Determine the [x, y] coordinate at the center of the cell enclosing the given text.  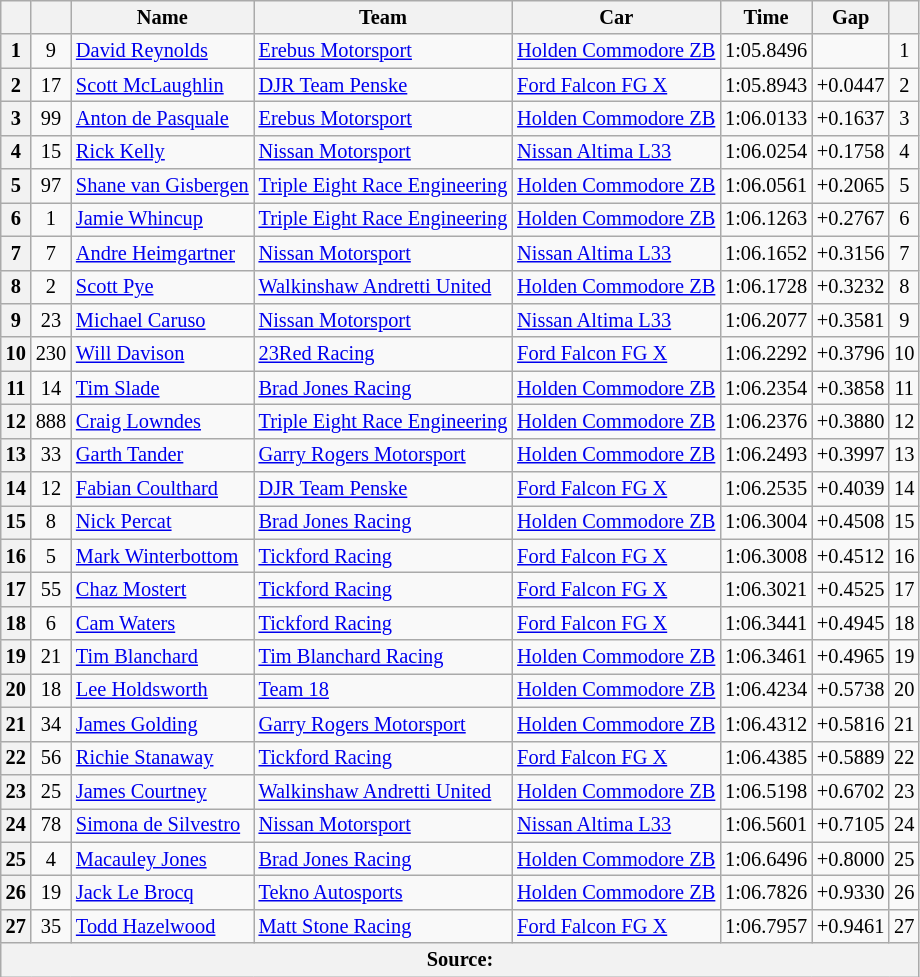
1:06.6496 [766, 859]
+0.6702 [850, 791]
Mark Winterbottom [162, 556]
Source: [460, 960]
+0.4945 [850, 623]
Andre Heimgartner [162, 253]
+0.3581 [850, 320]
Car [616, 17]
1:06.3461 [766, 657]
1:06.3004 [766, 522]
34 [51, 724]
+0.0447 [850, 85]
+0.1637 [850, 118]
1:06.2493 [766, 455]
Jack Le Brocq [162, 892]
+0.4512 [850, 556]
1:06.2535 [766, 489]
+0.4525 [850, 589]
1:06.3021 [766, 589]
1:06.1652 [766, 253]
+0.1758 [850, 152]
Matt Stone Racing [384, 926]
1:06.5198 [766, 791]
1:06.2292 [766, 354]
Richie Stanaway [162, 758]
+0.3796 [850, 354]
Time [766, 17]
+0.3997 [850, 455]
Scott McLaughlin [162, 85]
Tim Blanchard [162, 657]
99 [51, 118]
55 [51, 589]
1:06.2354 [766, 388]
1:06.5601 [766, 825]
1:06.0254 [766, 152]
Todd Hazelwood [162, 926]
Lee Holdsworth [162, 690]
Name [162, 17]
1:06.0561 [766, 186]
56 [51, 758]
Tim Slade [162, 388]
35 [51, 926]
+0.9330 [850, 892]
+0.9461 [850, 926]
23Red Racing [384, 354]
Michael Caruso [162, 320]
+0.4965 [850, 657]
Tim Blanchard Racing [384, 657]
+0.5738 [850, 690]
1:06.2077 [766, 320]
1:06.4312 [766, 724]
1:06.7957 [766, 926]
Simona de Silvestro [162, 825]
Rick Kelly [162, 152]
Fabian Coulthard [162, 489]
David Reynolds [162, 51]
Garth Tander [162, 455]
Macauley Jones [162, 859]
888 [51, 421]
+0.7105 [850, 825]
33 [51, 455]
78 [51, 825]
1:05.8496 [766, 51]
+0.2767 [850, 219]
Jamie Whincup [162, 219]
+0.5816 [850, 724]
+0.5889 [850, 758]
1:06.2376 [766, 421]
97 [51, 186]
James Golding [162, 724]
+0.4508 [850, 522]
Tekno Autosports [384, 892]
1:06.3008 [766, 556]
+0.8000 [850, 859]
+0.3880 [850, 421]
+0.2065 [850, 186]
1:05.8943 [766, 85]
Team [384, 17]
Nick Percat [162, 522]
1:06.0133 [766, 118]
1:06.4234 [766, 690]
1:06.1263 [766, 219]
Cam Waters [162, 623]
Shane van Gisbergen [162, 186]
+0.4039 [850, 489]
1:06.3441 [766, 623]
Team 18 [384, 690]
+0.3156 [850, 253]
Will Davison [162, 354]
Craig Lowndes [162, 421]
Anton de Pasquale [162, 118]
Gap [850, 17]
230 [51, 354]
1:06.1728 [766, 287]
+0.3858 [850, 388]
1:06.7826 [766, 892]
Chaz Mostert [162, 589]
James Courtney [162, 791]
+0.3232 [850, 287]
1:06.4385 [766, 758]
Scott Pye [162, 287]
